Identify which cell holds the provided text, then report its [X, Y] central coordinate. 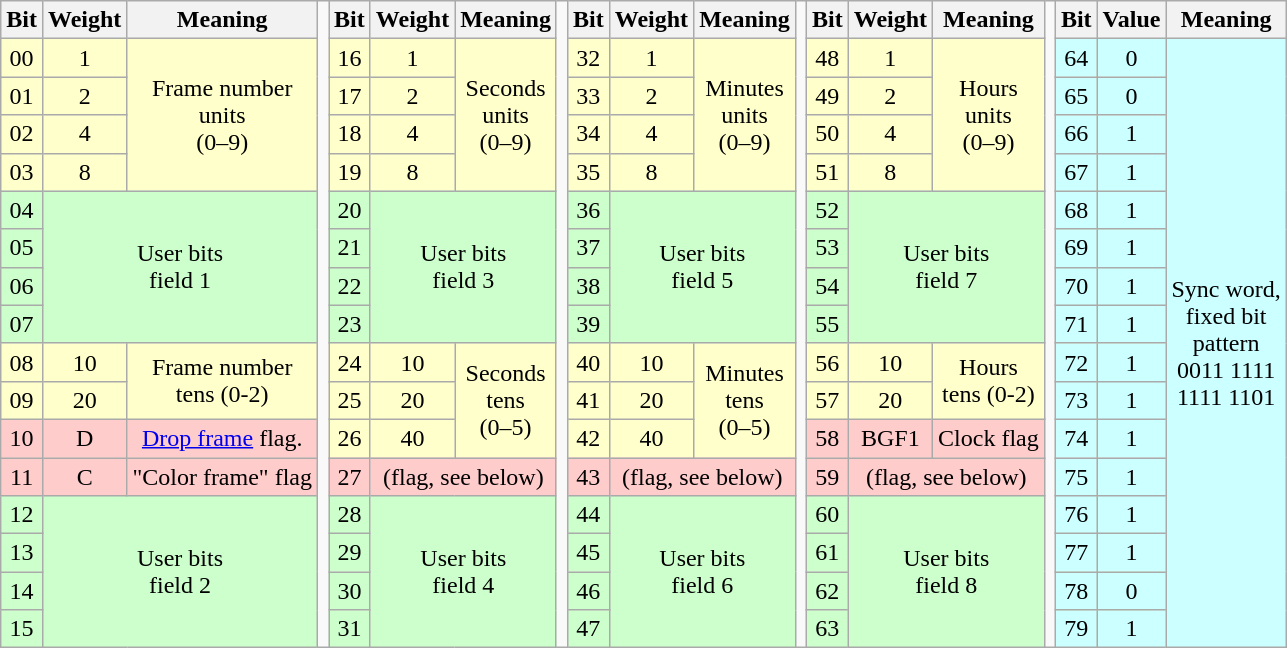
35 [588, 172]
71 [1076, 324]
26 [350, 438]
59 [827, 477]
28 [350, 515]
User bitsfield 8 [946, 572]
50 [827, 134]
17 [350, 96]
31 [350, 629]
User bitsfield 6 [702, 572]
BGF1 [890, 438]
15 [22, 629]
24 [350, 362]
48 [827, 58]
Drop frame flag. [222, 438]
00 [22, 58]
55 [827, 324]
57 [827, 400]
37 [588, 248]
63 [827, 629]
User bitsfield 5 [702, 267]
22 [350, 286]
67 [1076, 172]
Frame numberunits(0–9) [222, 115]
05 [22, 248]
D [84, 438]
14 [22, 591]
73 [1076, 400]
33 [588, 96]
46 [588, 591]
12 [22, 515]
13 [22, 553]
Value [1132, 20]
61 [827, 553]
42 [588, 438]
39 [588, 324]
Frame numbertens (0-2) [222, 381]
45 [588, 553]
66 [1076, 134]
74 [1076, 438]
User bitsfield 1 [180, 267]
41 [588, 400]
07 [22, 324]
69 [1076, 248]
76 [1076, 515]
60 [827, 515]
23 [350, 324]
64 [1076, 58]
Sync word,fixed bitpattern0011 11111111 1101 [1226, 344]
34 [588, 134]
36 [588, 210]
25 [350, 400]
30 [350, 591]
77 [1076, 553]
44 [588, 515]
09 [22, 400]
18 [350, 134]
72 [1076, 362]
08 [22, 362]
79 [1076, 629]
19 [350, 172]
"Color frame" flag [222, 477]
Secondsunits(0–9) [506, 115]
16 [350, 58]
51 [827, 172]
49 [827, 96]
58 [827, 438]
21 [350, 248]
User bitsfield 7 [946, 267]
70 [1076, 286]
User bitsfield 2 [180, 572]
62 [827, 591]
User bitsfield 4 [463, 572]
02 [22, 134]
68 [1076, 210]
Minutesunits(0–9) [745, 115]
Secondstens(0–5) [506, 400]
Clock flag [989, 438]
78 [1076, 591]
04 [22, 210]
32 [588, 58]
C [84, 477]
01 [22, 96]
65 [1076, 96]
11 [22, 477]
53 [827, 248]
43 [588, 477]
03 [22, 172]
Minutestens(0–5) [745, 400]
User bitsfield 3 [463, 267]
Hourstens (0-2) [989, 381]
Hoursunits(0–9) [989, 115]
29 [350, 553]
06 [22, 286]
38 [588, 286]
56 [827, 362]
27 [350, 477]
75 [1076, 477]
47 [588, 629]
52 [827, 210]
54 [827, 286]
